Provide the [x, y] coordinate of the cell's center where the given text is located.  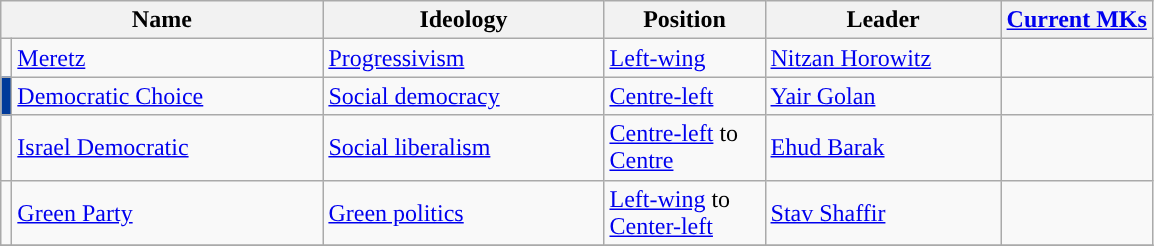
Yair Golan [883, 96]
Ideology [464, 20]
Left-wing to Center-left [684, 212]
Social democracy [464, 96]
Centre-left [684, 96]
Green Party [168, 212]
Social liberalism [464, 148]
Progressivism [464, 58]
Position [684, 20]
Centre-left to Centre [684, 148]
Leader [883, 20]
Ehud Barak [883, 148]
Israel Democratic [168, 148]
Nitzan Horowitz [883, 58]
Meretz [168, 58]
Left-wing [684, 58]
Stav Shaffir [883, 212]
Green politics [464, 212]
Name [162, 20]
Current MKs [1076, 20]
Democratic Choice [168, 96]
